Scan for the cell matching the given text and deliver its [X, Y] coordinate at center. 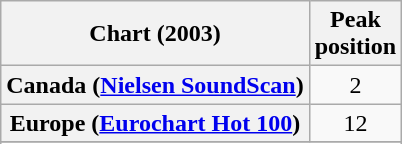
Europe (Eurochart Hot 100) [155, 123]
Canada (Nielsen SoundScan) [155, 85]
Peakposition [355, 34]
12 [355, 123]
Chart (2003) [155, 34]
2 [355, 85]
